Search for the cell housing the specified text and yield its [X, Y] center coordinate. 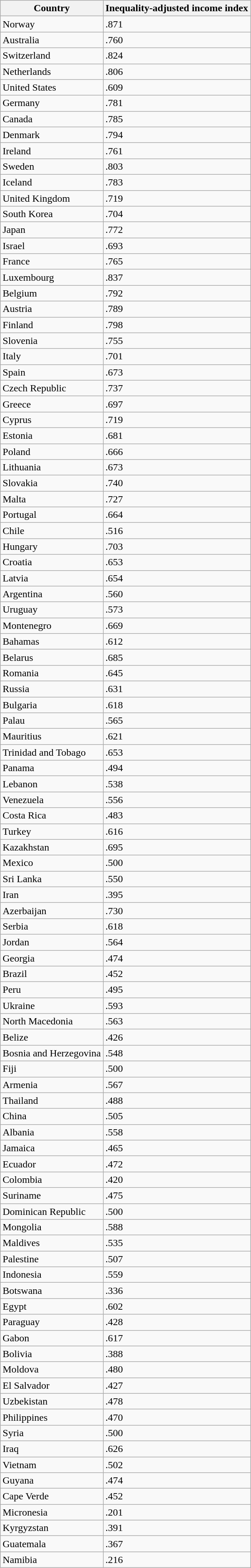
China [52, 1116]
.550 [177, 879]
.480 [177, 1370]
Colombia [52, 1180]
Indonesia [52, 1275]
Slovakia [52, 483]
Austria [52, 309]
Hungary [52, 547]
.420 [177, 1180]
Australia [52, 40]
.772 [177, 230]
.588 [177, 1227]
.703 [177, 547]
Ireland [52, 151]
.216 [177, 1560]
Jamaica [52, 1148]
.789 [177, 309]
Guyana [52, 1481]
.727 [177, 499]
Kyrgyzstan [52, 1528]
Japan [52, 230]
Croatia [52, 562]
Suriname [52, 1195]
Sweden [52, 166]
.612 [177, 641]
Slovenia [52, 341]
Panama [52, 768]
.806 [177, 72]
.465 [177, 1148]
.502 [177, 1464]
Luxembourg [52, 277]
.740 [177, 483]
.565 [177, 721]
Netherlands [52, 72]
Brazil [52, 974]
.426 [177, 1037]
Serbia [52, 926]
North Macedonia [52, 1021]
Syria [52, 1433]
.494 [177, 768]
Bulgaria [52, 705]
.669 [177, 626]
Iceland [52, 182]
Switzerland [52, 56]
.548 [177, 1053]
Turkey [52, 831]
United States [52, 87]
.693 [177, 246]
Cyprus [52, 420]
Vietnam [52, 1464]
.535 [177, 1243]
.388 [177, 1354]
Argentina [52, 594]
.695 [177, 847]
Fiji [52, 1069]
Bolivia [52, 1354]
Guatemala [52, 1544]
.755 [177, 341]
.391 [177, 1528]
.803 [177, 166]
Peru [52, 990]
.681 [177, 435]
.505 [177, 1116]
Armenia [52, 1085]
Portugal [52, 515]
Ukraine [52, 1006]
Inequality-adjusted income index [177, 8]
Uruguay [52, 610]
.470 [177, 1417]
Iran [52, 895]
.573 [177, 610]
South Korea [52, 214]
.798 [177, 325]
.664 [177, 515]
France [52, 262]
.617 [177, 1338]
.783 [177, 182]
.563 [177, 1021]
.697 [177, 404]
.602 [177, 1306]
El Salvador [52, 1385]
Kazakhstan [52, 847]
Lithuania [52, 467]
Philippines [52, 1417]
.685 [177, 657]
.654 [177, 578]
United Kingdom [52, 198]
.593 [177, 1006]
Costa Rica [52, 816]
.760 [177, 40]
Botswana [52, 1291]
Italy [52, 356]
.871 [177, 24]
.488 [177, 1101]
.560 [177, 594]
.475 [177, 1195]
.495 [177, 990]
.472 [177, 1164]
Sri Lanka [52, 879]
.761 [177, 151]
.201 [177, 1512]
Belize [52, 1037]
.824 [177, 56]
Thailand [52, 1101]
.792 [177, 293]
Greece [52, 404]
Denmark [52, 135]
Russia [52, 689]
Georgia [52, 958]
Poland [52, 451]
.737 [177, 388]
.507 [177, 1259]
Iraq [52, 1449]
.559 [177, 1275]
Canada [52, 119]
Belgium [52, 293]
.483 [177, 816]
Czech Republic [52, 388]
Jordan [52, 942]
Country [52, 8]
.621 [177, 737]
.516 [177, 531]
Bahamas [52, 641]
Chile [52, 531]
.567 [177, 1085]
Germany [52, 103]
.730 [177, 910]
.837 [177, 277]
Uzbekistan [52, 1401]
Mauritius [52, 737]
.538 [177, 784]
Trinidad and Tobago [52, 752]
.794 [177, 135]
.765 [177, 262]
.556 [177, 800]
Micronesia [52, 1512]
Belarus [52, 657]
Gabon [52, 1338]
.616 [177, 831]
Paraguay [52, 1322]
.645 [177, 673]
Norway [52, 24]
.336 [177, 1291]
.395 [177, 895]
Cape Verde [52, 1496]
.428 [177, 1322]
.626 [177, 1449]
Bosnia and Herzegovina [52, 1053]
Maldives [52, 1243]
Dominican Republic [52, 1212]
Venezuela [52, 800]
Albania [52, 1132]
.701 [177, 356]
.564 [177, 942]
Romania [52, 673]
Egypt [52, 1306]
.427 [177, 1385]
.785 [177, 119]
Mexico [52, 863]
.367 [177, 1544]
Palau [52, 721]
Estonia [52, 435]
.558 [177, 1132]
Mongolia [52, 1227]
Lebanon [52, 784]
.478 [177, 1401]
.631 [177, 689]
Ecuador [52, 1164]
Azerbaijan [52, 910]
Montenegro [52, 626]
.781 [177, 103]
Israel [52, 246]
Moldova [52, 1370]
Malta [52, 499]
Latvia [52, 578]
.609 [177, 87]
Namibia [52, 1560]
.704 [177, 214]
Palestine [52, 1259]
Finland [52, 325]
.666 [177, 451]
Spain [52, 372]
